Extract the [x, y] coordinate from the center of the cell holding the provided text.  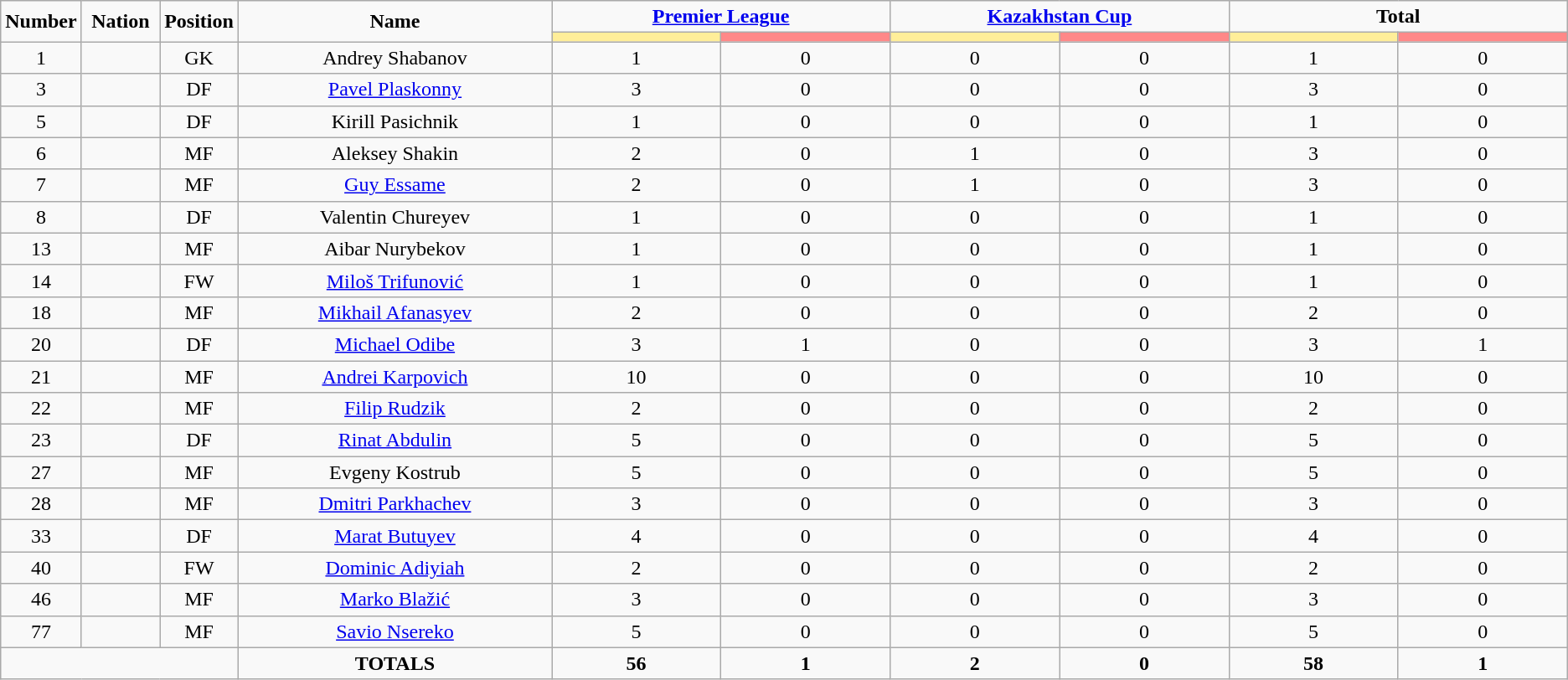
TOTALS [395, 663]
Position [199, 22]
14 [41, 281]
Aleksey Shakin [395, 153]
77 [41, 631]
28 [41, 504]
Pavel Plaskonny [395, 90]
22 [41, 409]
Miloš Trifunović [395, 281]
40 [41, 568]
Kirill Pasichnik [395, 121]
46 [41, 600]
Savio Nsereko [395, 631]
7 [41, 185]
Name [395, 22]
Kazakhstan Cup [1060, 17]
Dominic Adiyiah [395, 568]
33 [41, 536]
21 [41, 376]
Andrei Karpovich [395, 376]
6 [41, 153]
Mikhail Afanasyev [395, 312]
56 [636, 663]
23 [41, 440]
Aibar Nurybekov [395, 249]
Evgeny Kostrub [395, 472]
27 [41, 472]
GK [199, 58]
8 [41, 217]
Andrey Shabanov [395, 58]
Michael Odibe [395, 344]
Premier League [720, 17]
Valentin Chureyev [395, 217]
58 [1313, 663]
13 [41, 249]
18 [41, 312]
Filip Rudzik [395, 409]
Total [1398, 17]
Rinat Abdulin [395, 440]
Nation [121, 22]
Guy Essame [395, 185]
Marat Butuyev [395, 536]
Number [41, 22]
Dmitri Parkhachev [395, 504]
Marko Blažić [395, 600]
20 [41, 344]
